Extract the [X, Y] coordinate from the center of the cell holding the provided text.  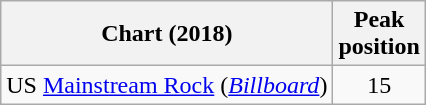
Peakposition [379, 34]
US Mainstream Rock (Billboard) [167, 85]
15 [379, 85]
Chart (2018) [167, 34]
